Provide the [x, y] coordinate of the cell's center where the given text is located.  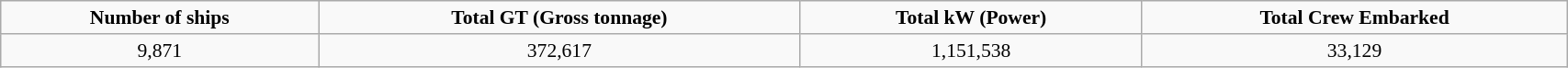
Total kW (Power) [971, 17]
9,871 [160, 51]
33,129 [1354, 51]
Number of ships [160, 17]
Total GT (Gross tonnage) [559, 17]
1,151,538 [971, 51]
Total Crew Embarked [1354, 17]
372,617 [559, 51]
